Identify which cell holds the provided text, then report its (X, Y) central coordinate. 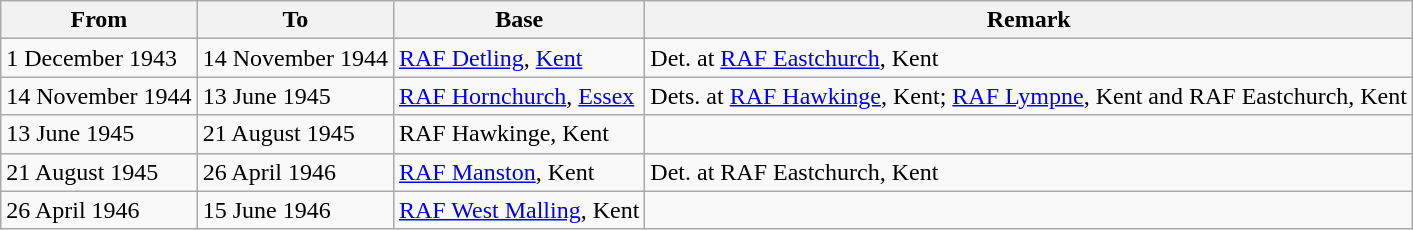
RAF Hawkinge, Kent (518, 134)
RAF Manston, Kent (518, 172)
Base (518, 20)
1 December 1943 (99, 58)
From (99, 20)
15 June 1946 (295, 210)
Remark (1029, 20)
RAF Hornchurch, Essex (518, 96)
Dets. at RAF Hawkinge, Kent; RAF Lympne, Kent and RAF Eastchurch, Kent (1029, 96)
RAF Detling, Kent (518, 58)
RAF West Malling, Kent (518, 210)
To (295, 20)
